Detect which cell encompasses the target text, then output its (x, y) center coordinate. 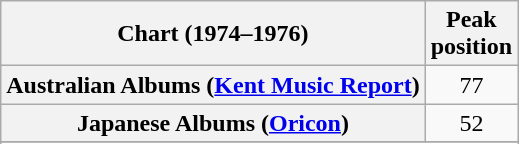
Australian Albums (Kent Music Report) (213, 85)
52 (471, 123)
Peakposition (471, 34)
Chart (1974–1976) (213, 34)
Japanese Albums (Oricon) (213, 123)
77 (471, 85)
